Detect which cell encompasses the target text, then output its [x, y] center coordinate. 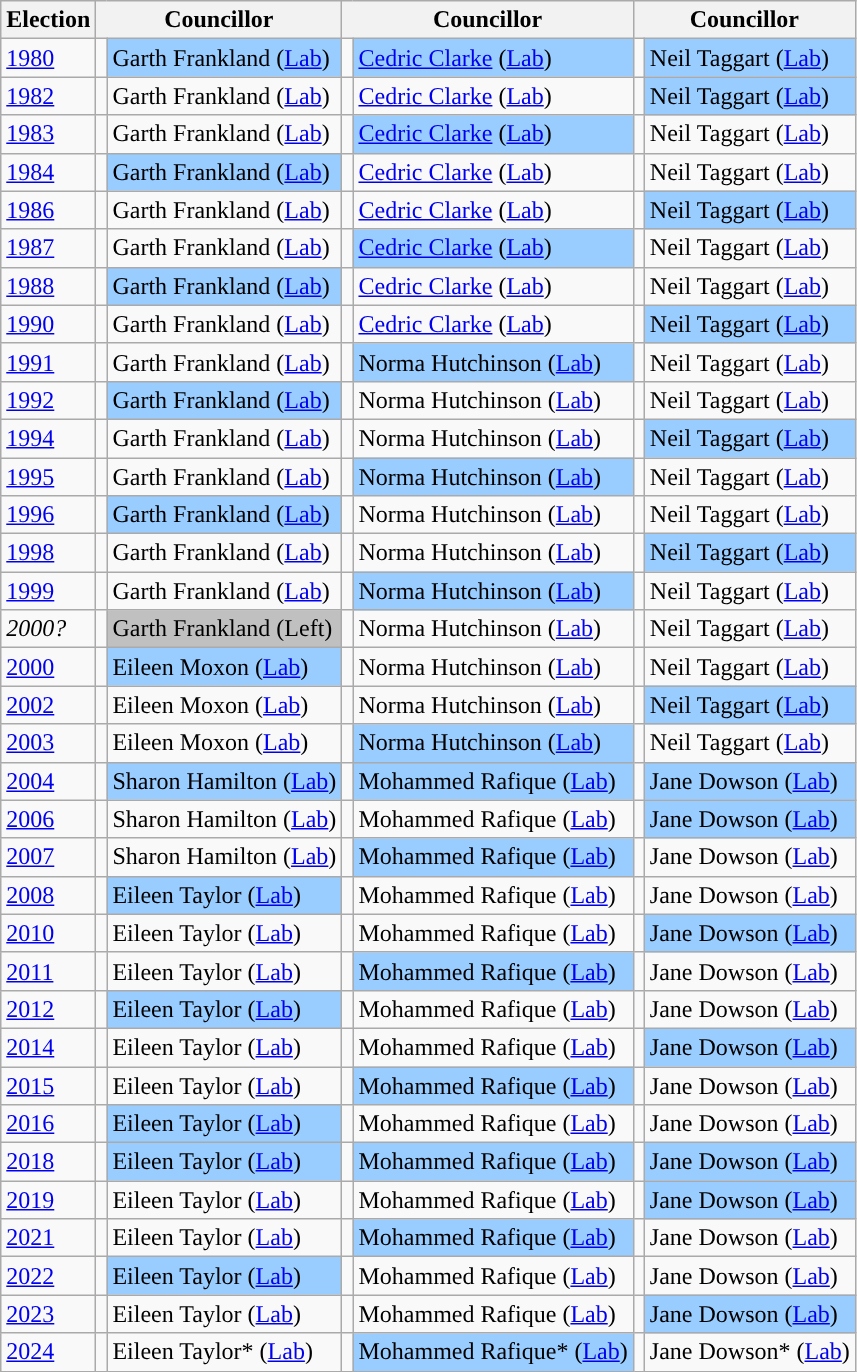
1998 [48, 553]
1995 [48, 477]
2000 [48, 667]
1983 [48, 134]
2021 [48, 1238]
1994 [48, 438]
1991 [48, 362]
2011 [48, 971]
1990 [48, 324]
2007 [48, 857]
2024 [48, 1352]
1988 [48, 286]
Jane Dowson* (Lab) [750, 1352]
2015 [48, 1085]
1984 [48, 172]
1992 [48, 400]
2018 [48, 1162]
1999 [48, 591]
Garth Frankland (Left) [224, 629]
Mohammed Rafique* (Lab) [493, 1352]
2002 [48, 705]
Election [48, 20]
2000? [48, 629]
2016 [48, 1124]
2019 [48, 1200]
2008 [48, 895]
1987 [48, 248]
2010 [48, 933]
2006 [48, 819]
2012 [48, 1009]
2014 [48, 1047]
1996 [48, 515]
2023 [48, 1314]
2022 [48, 1276]
2003 [48, 743]
1982 [48, 96]
Eileen Taylor* (Lab) [224, 1352]
1986 [48, 210]
2004 [48, 781]
1980 [48, 58]
